Extract the [x, y] coordinate from the center of the cell holding the provided text.  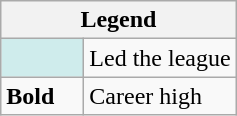
Career high [160, 96]
Led the league [160, 58]
Bold [42, 96]
Legend [118, 20]
